Find where the given text appears and provide that cell's center as (x, y) coordinate. 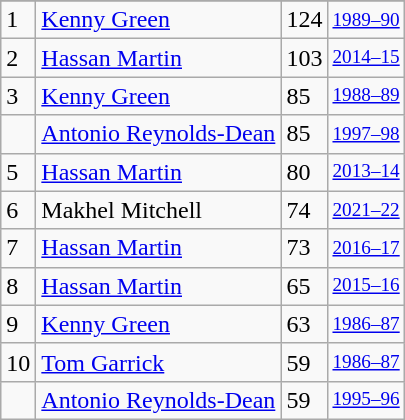
1995–96 (366, 400)
Makhel Mitchell (158, 210)
65 (304, 286)
2021–22 (366, 210)
8 (18, 286)
1997–98 (366, 134)
6 (18, 210)
3 (18, 96)
74 (304, 210)
1 (18, 20)
2014–15 (366, 58)
5 (18, 172)
73 (304, 248)
9 (18, 324)
103 (304, 58)
2016–17 (366, 248)
124 (304, 20)
2015–16 (366, 286)
63 (304, 324)
1988–89 (366, 96)
2013–14 (366, 172)
80 (304, 172)
10 (18, 362)
2 (18, 58)
7 (18, 248)
1989–90 (366, 20)
Tom Garrick (158, 362)
